Pinpoint the cell where the given text exists, returning its (x, y) midpoint coordinate. 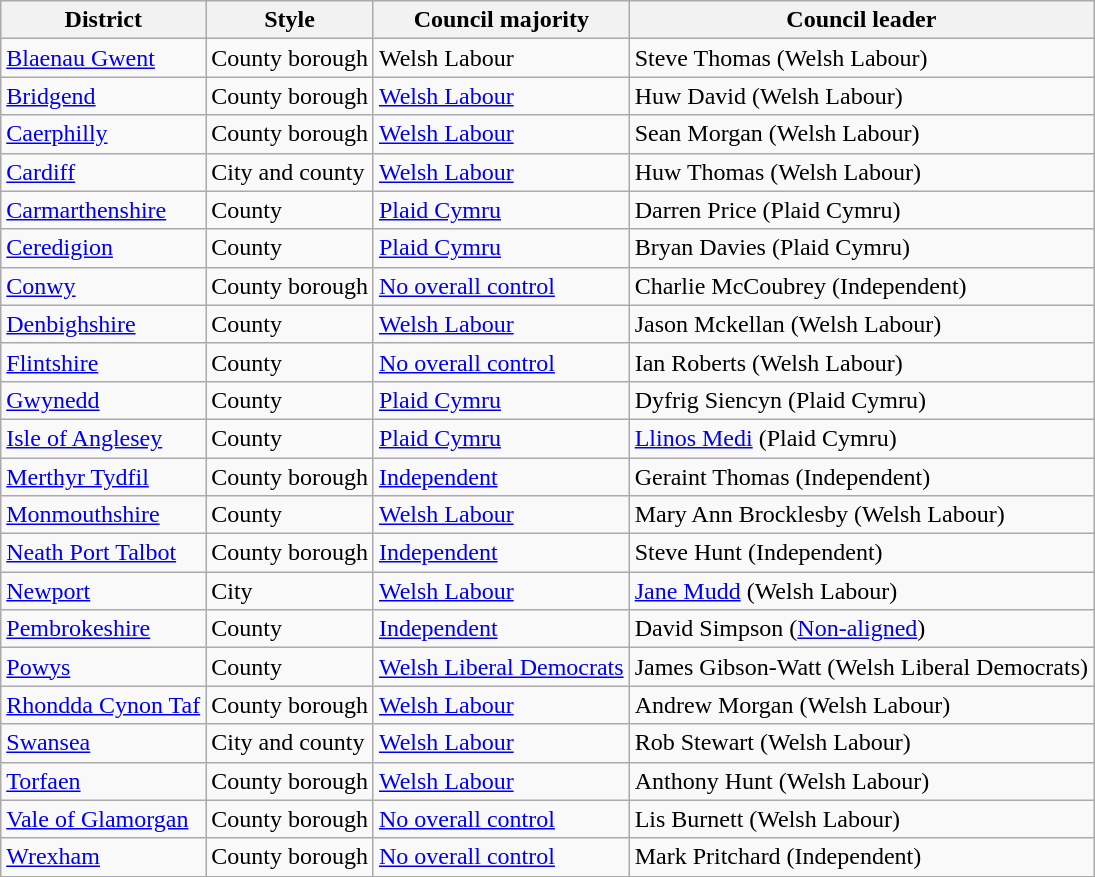
Mary Ann Brocklesby (Welsh Labour) (861, 515)
Wrexham (104, 857)
Council majority (501, 20)
Bryan Davies (Plaid Cymru) (861, 248)
Ian Roberts (Welsh Labour) (861, 362)
Council leader (861, 20)
Powys (104, 667)
Gwynedd (104, 400)
Jane Mudd (Welsh Labour) (861, 591)
Steve Thomas (Welsh Labour) (861, 58)
Newport (104, 591)
Lis Burnett (Welsh Labour) (861, 819)
Jason Mckellan (Welsh Labour) (861, 324)
Carmarthenshire (104, 210)
Charlie McCoubrey (Independent) (861, 286)
Welsh Liberal Democrats (501, 667)
Mark Pritchard (Independent) (861, 857)
Conwy (104, 286)
Llinos Medi (Plaid Cymru) (861, 438)
Pembrokeshire (104, 629)
Torfaen (104, 781)
Merthyr Tydfil (104, 477)
Ceredigion (104, 248)
Swansea (104, 743)
Monmouthshire (104, 515)
Geraint Thomas (Independent) (861, 477)
Rhondda Cynon Taf (104, 705)
Rob Stewart (Welsh Labour) (861, 743)
Isle of Anglesey (104, 438)
Steve Hunt (Independent) (861, 553)
Flintshire (104, 362)
Denbighshire (104, 324)
David Simpson (Non-aligned) (861, 629)
Neath Port Talbot (104, 553)
District (104, 20)
Sean Morgan (Welsh Labour) (861, 134)
Cardiff (104, 172)
Vale of Glamorgan (104, 819)
Caerphilly (104, 134)
Blaenau Gwent (104, 58)
James Gibson-Watt (Welsh Liberal Democrats) (861, 667)
Anthony Hunt (Welsh Labour) (861, 781)
Bridgend (104, 96)
Andrew Morgan (Welsh Labour) (861, 705)
Style (290, 20)
City (290, 591)
Dyfrig Siencyn (Plaid Cymru) (861, 400)
Darren Price (Plaid Cymru) (861, 210)
Huw David (Welsh Labour) (861, 96)
Huw Thomas (Welsh Labour) (861, 172)
